Return (X, Y) of the center of cell containing provided text 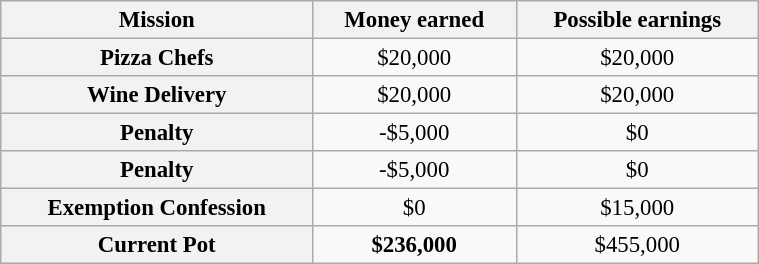
Wine Delivery (156, 95)
Possible earnings (637, 20)
$455,000 (637, 245)
Pizza Chefs (156, 57)
Mission (156, 20)
Current Pot (156, 245)
Money earned (414, 20)
$15,000 (637, 208)
Exemption Confession (156, 208)
$236,000 (414, 245)
